Extract the [x, y] coordinate from the center of the cell holding the provided text.  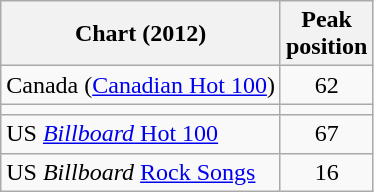
67 [326, 134]
62 [326, 85]
Chart (2012) [141, 34]
US Billboard Hot 100 [141, 134]
16 [326, 172]
US Billboard Rock Songs [141, 172]
Canada (Canadian Hot 100) [141, 85]
Peakposition [326, 34]
